Provide the [x, y] coordinate of the cell's center where the given text is located.  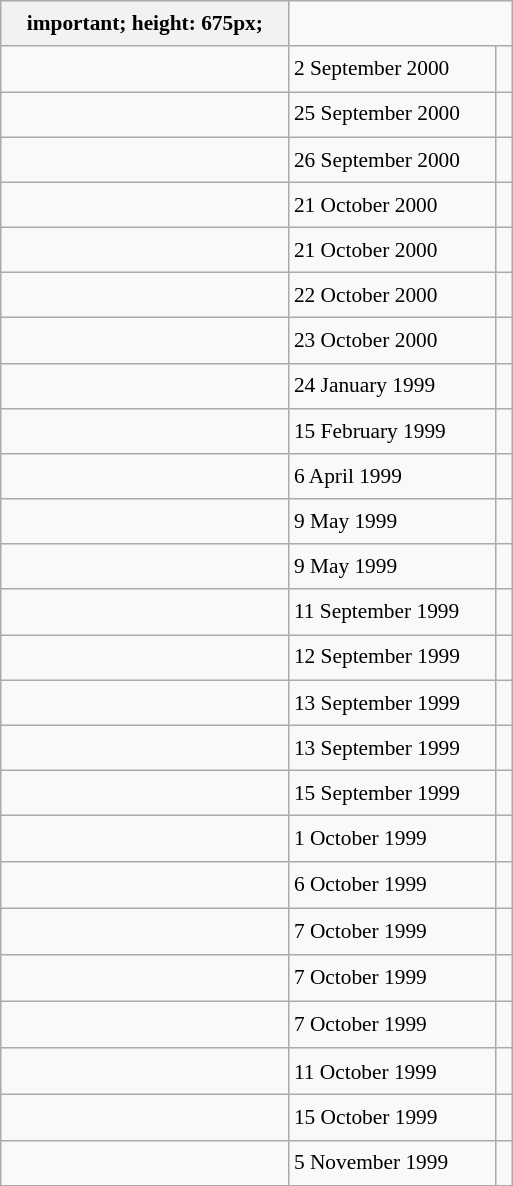
11 October 1999 [392, 1072]
22 October 2000 [392, 296]
26 September 2000 [392, 160]
12 September 1999 [392, 658]
24 January 1999 [392, 386]
15 February 1999 [392, 430]
6 April 1999 [392, 476]
1 October 1999 [392, 838]
6 October 1999 [392, 884]
5 November 1999 [392, 1162]
important; height: 675px; [145, 24]
15 September 1999 [392, 792]
11 September 1999 [392, 612]
15 October 1999 [392, 1118]
23 October 2000 [392, 340]
25 September 2000 [392, 114]
2 September 2000 [392, 68]
